Provide the (x, y) coordinate of the cell's center where the given text is located.  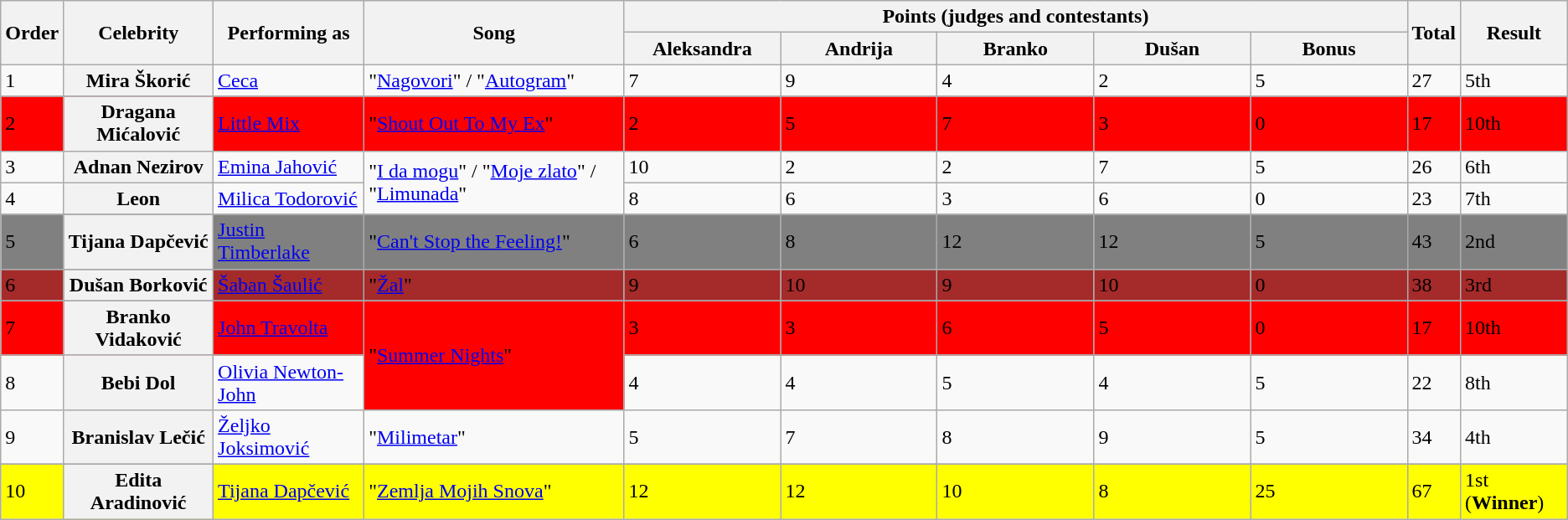
"Nagovori" / "Autogram" (494, 80)
Branko Vidaković (139, 328)
Song (494, 33)
Branislav Lečić (139, 437)
Dušan (1173, 49)
"Milimetar" (494, 437)
Mira Škorić (139, 80)
Leon (139, 198)
Result (1514, 33)
"Žal" (494, 285)
Željko Joksimović (289, 437)
3rd (1514, 285)
"Can't Stop the Feeling!" (494, 241)
Adnan Nezirov (139, 167)
Points (judges and contestants) (1015, 17)
Milica Todorović (289, 198)
Bonus (1328, 49)
Edita Aradinović (139, 491)
Justin Timberlake (289, 241)
"Summer Nights" (494, 355)
6th (1514, 167)
2nd (1514, 241)
Dušan Borković (139, 285)
7th (1514, 198)
43 (1434, 241)
"I da mogu" / "Moje zlato" / "Limunada" (494, 183)
Bebi Dol (139, 382)
"Shout Out To My Ex" (494, 124)
8th (1514, 382)
Ceca (289, 80)
22 (1434, 382)
Andrija (859, 49)
67 (1434, 491)
Emina Jahović (289, 167)
1st (Winner) (1514, 491)
26 (1434, 167)
5th (1514, 80)
Olivia Newton-John (289, 382)
Celebrity (139, 33)
Šaban Šaulić (289, 285)
Aleksandra (702, 49)
Dragana Mićalović (139, 124)
Performing as (289, 33)
Total (1434, 33)
Branko (1015, 49)
38 (1434, 285)
34 (1434, 437)
27 (1434, 80)
23 (1434, 198)
John Travolta (289, 328)
25 (1328, 491)
"Zemlja Mojih Snova" (494, 491)
4th (1514, 437)
Little Mix (289, 124)
1 (32, 80)
Order (32, 33)
